Pinpoint the cell where the given text exists, returning its (X, Y) midpoint coordinate. 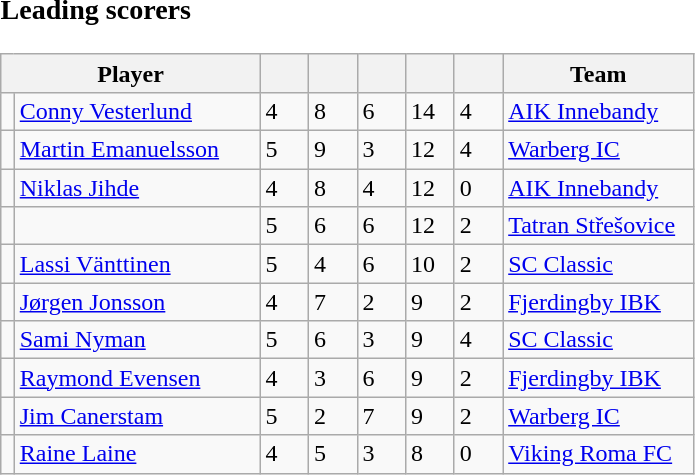
Niklas Jihde (137, 188)
Viking Roma FC (598, 454)
Tatran Střešovice (598, 226)
Jim Canerstam (137, 416)
Lassi Vänttinen (137, 264)
Team (598, 73)
Raymond Evensen (137, 378)
Martin Emanuelsson (137, 150)
Sami Nyman (137, 340)
10 (430, 264)
Player (130, 73)
Conny Vesterlund (137, 111)
14 (430, 111)
Jørgen Jonsson (137, 302)
Raine Laine (137, 454)
